Search for the cell housing the specified text and yield its (x, y) center coordinate. 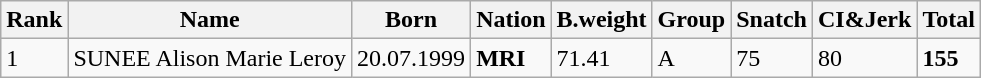
MRI (511, 58)
Rank (34, 20)
1 (34, 58)
20.07.1999 (412, 58)
155 (949, 58)
Total (949, 20)
Name (210, 20)
B.weight (602, 20)
Born (412, 20)
SUNEE Alison Marie Leroy (210, 58)
71.41 (602, 58)
80 (864, 58)
75 (772, 58)
Group (692, 20)
A (692, 58)
Snatch (772, 20)
CI&Jerk (864, 20)
Nation (511, 20)
